Extract the (X, Y) coordinate from the center of the cell holding the provided text.  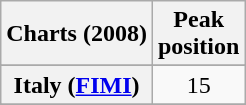
Italy (FIMI) (77, 85)
15 (198, 85)
Peakposition (198, 34)
Charts (2008) (77, 34)
